Output the [x, y] coordinate of the center of the cell containing the given text.  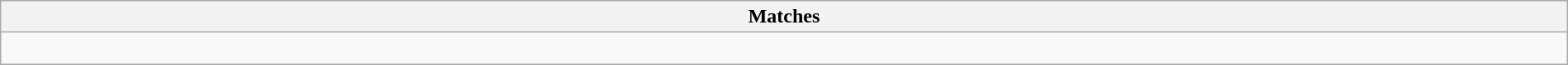
Matches [784, 17]
